Capture the cell that displays the provided text and extract its (X, Y) central coordinate. 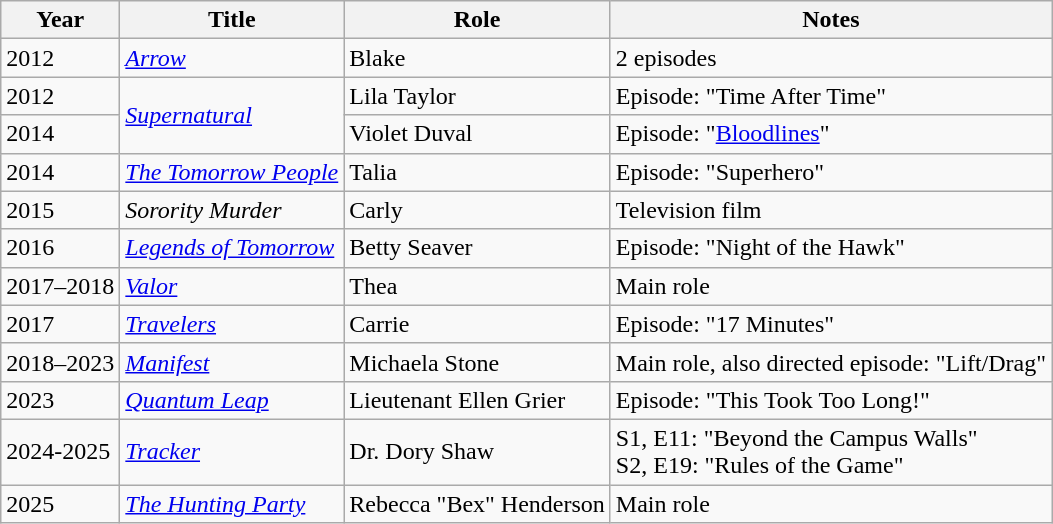
2025 (60, 503)
Carrie (478, 324)
Supernatural (232, 115)
Carly (478, 210)
Violet Duval (478, 134)
2015 (60, 210)
2017 (60, 324)
Betty Seaver (478, 248)
Episode: "Bloodlines" (830, 134)
Title (232, 20)
2017–2018 (60, 286)
2024-2025 (60, 452)
Lieutenant Ellen Grier (478, 400)
Blake (478, 58)
Tracker (232, 452)
Thea (478, 286)
The Hunting Party (232, 503)
Television film (830, 210)
Year (60, 20)
Rebecca "Bex" Henderson (478, 503)
Episode: "This Took Too Long!" (830, 400)
Dr. Dory Shaw (478, 452)
Episode: "Night of the Hawk" (830, 248)
Michaela Stone (478, 362)
Manifest (232, 362)
Episode: "Time After Time" (830, 96)
Talia (478, 172)
2 episodes (830, 58)
Legends of Tomorrow (232, 248)
2023 (60, 400)
Arrow (232, 58)
Role (478, 20)
Valor (232, 286)
Lila Taylor (478, 96)
Episode: "Superhero" (830, 172)
2016 (60, 248)
S1, E11: "Beyond the Campus Walls"S2, E19: "Rules of the Game" (830, 452)
Quantum Leap (232, 400)
Travelers (232, 324)
Sorority Murder (232, 210)
Notes (830, 20)
Main role, also directed episode: "Lift/Drag" (830, 362)
The Tomorrow People (232, 172)
2018–2023 (60, 362)
Episode: "17 Minutes" (830, 324)
